Return the (X, Y) coordinate for the center point of the cell that contains the specified text.  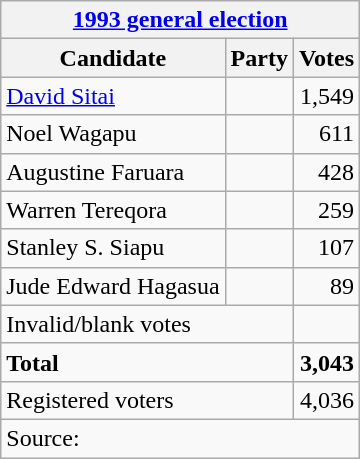
Warren Tereqora (113, 210)
Jude Edward Hagasua (113, 286)
4,036 (326, 400)
Candidate (113, 58)
3,043 (326, 362)
Party (259, 58)
David Sitai (113, 96)
259 (326, 210)
Invalid/blank votes (148, 324)
Registered voters (148, 400)
Stanley S. Siapu (113, 248)
1,549 (326, 96)
611 (326, 134)
428 (326, 172)
Source: (180, 438)
107 (326, 248)
89 (326, 286)
Votes (326, 58)
Augustine Faruara (113, 172)
1993 general election (180, 20)
Total (148, 362)
Noel Wagapu (113, 134)
